From the cell containing the given text, extract its center point as (X, Y) coordinate. 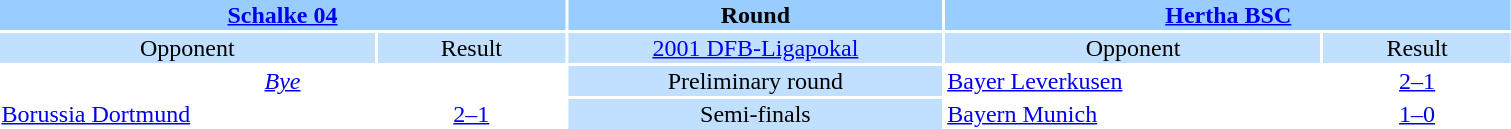
Hertha BSC (1228, 15)
Schalke 04 (282, 15)
Bayer Leverkusen (1134, 81)
Bye (282, 81)
Borussia Dortmund (188, 114)
2001 DFB-Ligapokal (756, 48)
Preliminary round (756, 81)
Bayern Munich (1134, 114)
Semi-finals (756, 114)
Round (756, 15)
1–0 (1416, 114)
